Capture the cell that displays the provided text and extract its (x, y) central coordinate. 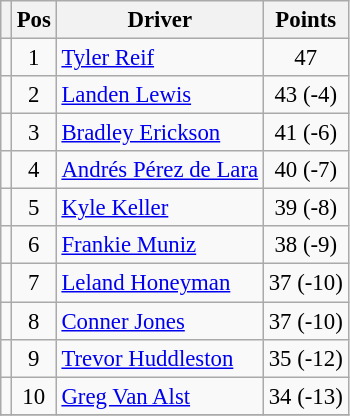
34 (-13) (306, 396)
Conner Jones (160, 321)
4 (34, 170)
3 (34, 133)
1 (34, 58)
41 (-6) (306, 133)
38 (-9) (306, 245)
40 (-7) (306, 170)
Leland Honeyman (160, 283)
35 (-12) (306, 358)
Frankie Muniz (160, 245)
47 (306, 58)
Bradley Erickson (160, 133)
5 (34, 208)
Trevor Huddleston (160, 358)
6 (34, 245)
2 (34, 95)
8 (34, 321)
Kyle Keller (160, 208)
Driver (160, 20)
Points (306, 20)
Tyler Reif (160, 58)
Landen Lewis (160, 95)
39 (-8) (306, 208)
Pos (34, 20)
9 (34, 358)
43 (-4) (306, 95)
10 (34, 396)
Andrés Pérez de Lara (160, 170)
Greg Van Alst (160, 396)
7 (34, 283)
